Identify which cell holds the provided text, then report its (x, y) central coordinate. 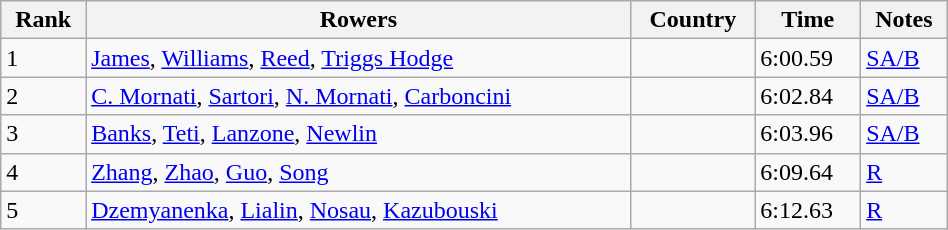
6:09.64 (808, 172)
1 (44, 58)
C. Mornati, Sartori, N. Mornati, Carboncini (358, 96)
James, Williams, Reed, Triggs Hodge (358, 58)
Rank (44, 20)
Country (693, 20)
5 (44, 210)
6:03.96 (808, 134)
6:00.59 (808, 58)
Banks, Teti, Lanzone, Newlin (358, 134)
2 (44, 96)
4 (44, 172)
Time (808, 20)
3 (44, 134)
6:12.63 (808, 210)
Rowers (358, 20)
Notes (904, 20)
Zhang, Zhao, Guo, Song (358, 172)
Dzemyanenka, Lialin, Nosau, Kazubouski (358, 210)
6:02.84 (808, 96)
